Find where the given text appears and provide that cell's center as [X, Y] coordinate. 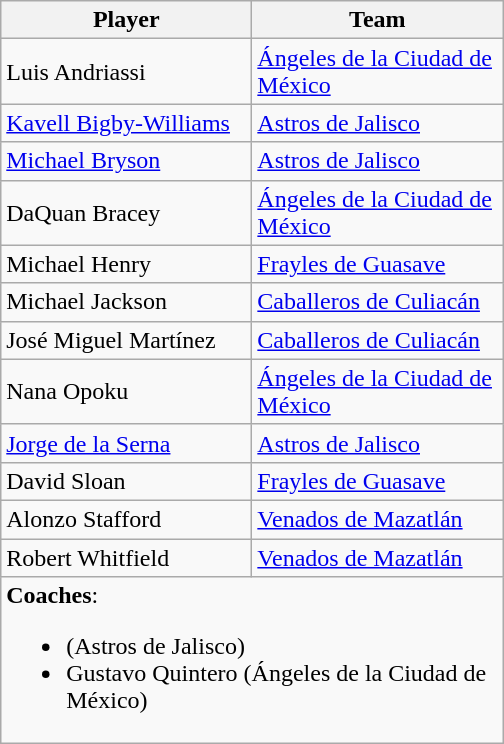
José Miguel Martínez [126, 340]
Coaches: (Astros de Jalisco) Gustavo Quintero (Ángeles de la Ciudad de México) [252, 660]
Nana Opoku [126, 392]
DaQuan Bracey [126, 212]
David Sloan [126, 481]
Jorge de la Serna [126, 443]
Michael Henry [126, 264]
Player [126, 20]
Kavell Bigby-Williams [126, 123]
Luis Andriassi [126, 72]
Robert Whitfield [126, 557]
Michael Bryson [126, 161]
Michael Jackson [126, 302]
Team [378, 20]
Alonzo Stafford [126, 519]
